For the text-containing cell, return its midpoint in (x, y) coordinate format. 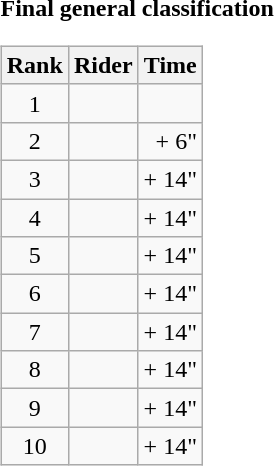
8 (34, 370)
10 (34, 446)
4 (34, 217)
9 (34, 408)
1 (34, 103)
Rank (34, 65)
+ 6" (170, 141)
2 (34, 141)
7 (34, 332)
5 (34, 256)
6 (34, 294)
Rider (103, 65)
Time (170, 65)
3 (34, 179)
